Pinpoint the cell where the given text exists, returning its (X, Y) midpoint coordinate. 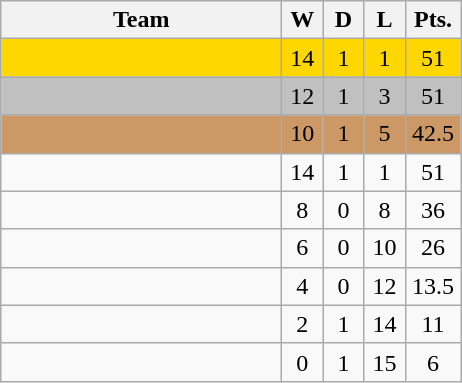
26 (433, 248)
11 (433, 324)
Pts. (433, 20)
D (344, 20)
5 (384, 134)
4 (302, 286)
36 (433, 210)
15 (384, 362)
3 (384, 96)
13.5 (433, 286)
42.5 (433, 134)
2 (302, 324)
L (384, 20)
Team (142, 20)
W (302, 20)
